Provide the (x, y) coordinate of the cell's center where the given text is located.  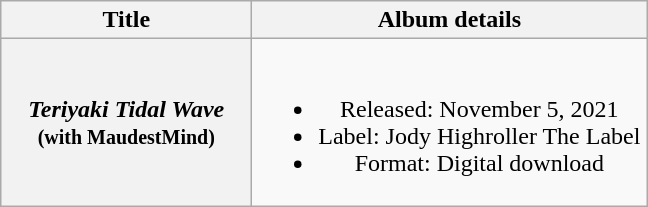
Album details (450, 20)
Teriyaki Tidal Wave (with MaudestMind) (126, 122)
Title (126, 20)
Released: November 5, 2021Label: Jody Highroller The LabelFormat: Digital download (450, 122)
